Extract the [X, Y] coordinate from the center of the cell holding the provided text.  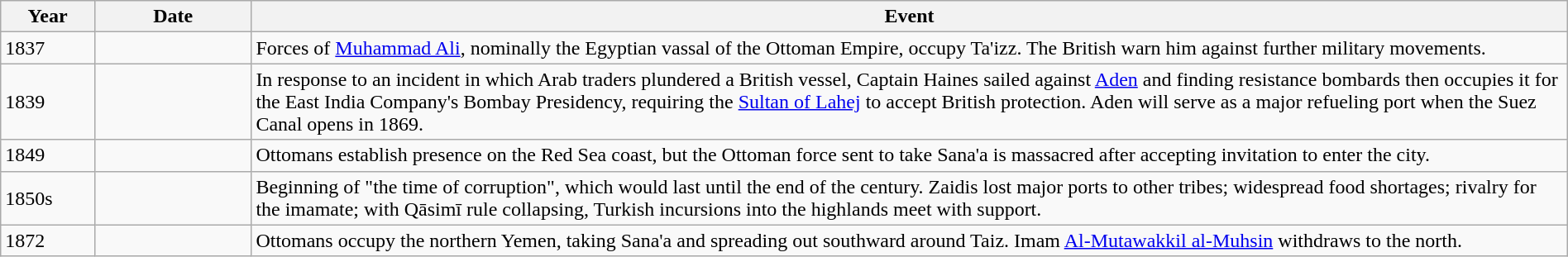
1837 [48, 48]
Event [910, 17]
Year [48, 17]
Ottomans occupy the northern Yemen, taking Sana'a and spreading out southward around Taiz. Imam Al-Mutawakkil al-Muhsin withdraws to the north. [910, 240]
1850s [48, 198]
Date [172, 17]
1849 [48, 155]
1872 [48, 240]
1839 [48, 102]
Forces of Muhammad Ali, nominally the Egyptian vassal of the Ottoman Empire, occupy Ta'izz. The British warn him against further military movements. [910, 48]
